Scan for the cell matching the given text and deliver its [X, Y] coordinate at center. 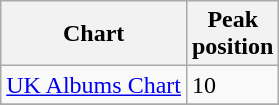
Peakposition [232, 34]
Chart [94, 34]
UK Albums Chart [94, 85]
10 [232, 85]
